Provide the (X, Y) coordinate of the cell's center where the given text is located.  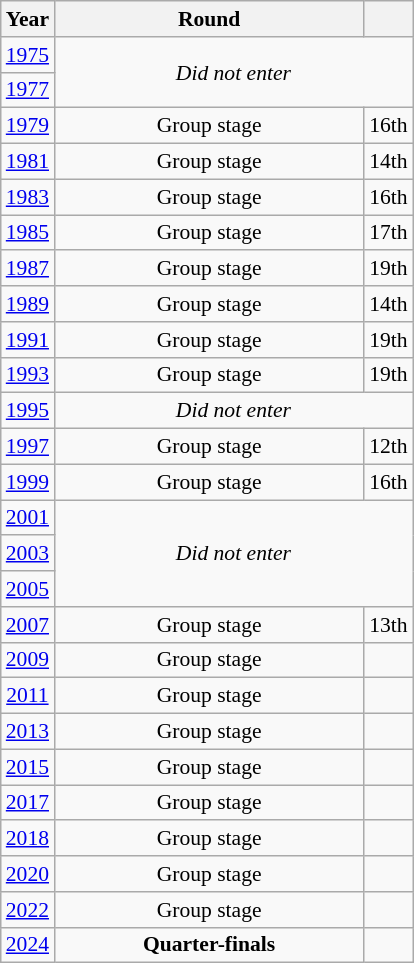
2009 (28, 660)
1995 (28, 411)
1985 (28, 233)
Round (209, 19)
2007 (28, 625)
13th (388, 625)
1987 (28, 269)
Year (28, 19)
2024 (28, 945)
1989 (28, 304)
2003 (28, 554)
2013 (28, 732)
1999 (28, 482)
1977 (28, 90)
1979 (28, 126)
1983 (28, 197)
17th (388, 233)
2020 (28, 874)
1981 (28, 162)
2022 (28, 910)
12th (388, 447)
2005 (28, 589)
2011 (28, 696)
1993 (28, 375)
2015 (28, 767)
Quarter-finals (209, 945)
1997 (28, 447)
1991 (28, 340)
2018 (28, 839)
2017 (28, 803)
1975 (28, 55)
2001 (28, 518)
